Identify which cell holds the provided text, then report its [X, Y] central coordinate. 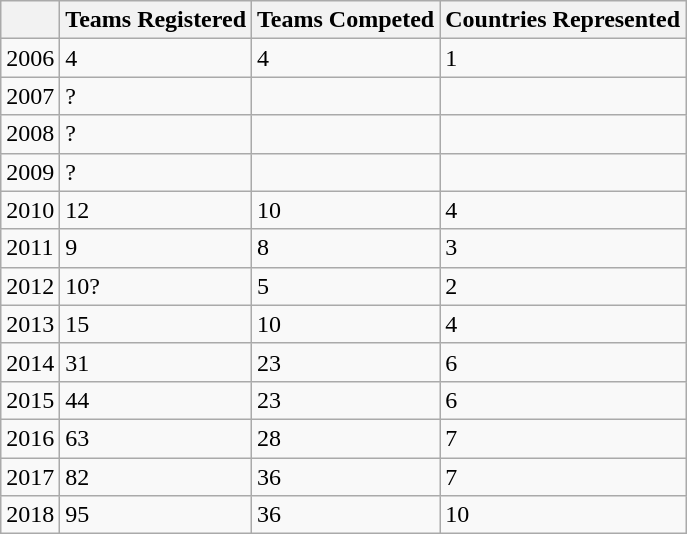
1 [563, 58]
82 [156, 477]
12 [156, 210]
8 [346, 248]
2016 [30, 438]
95 [156, 515]
2012 [30, 286]
9 [156, 248]
44 [156, 400]
10? [156, 286]
2 [563, 286]
2018 [30, 515]
5 [346, 286]
2013 [30, 324]
Teams Competed [346, 20]
15 [156, 324]
2014 [30, 362]
2008 [30, 134]
2007 [30, 96]
2017 [30, 477]
63 [156, 438]
2009 [30, 172]
2015 [30, 400]
Teams Registered [156, 20]
28 [346, 438]
2011 [30, 248]
2010 [30, 210]
31 [156, 362]
Countries Represented [563, 20]
2006 [30, 58]
3 [563, 248]
